From the cell containing the given text, extract its center point as [x, y] coordinate. 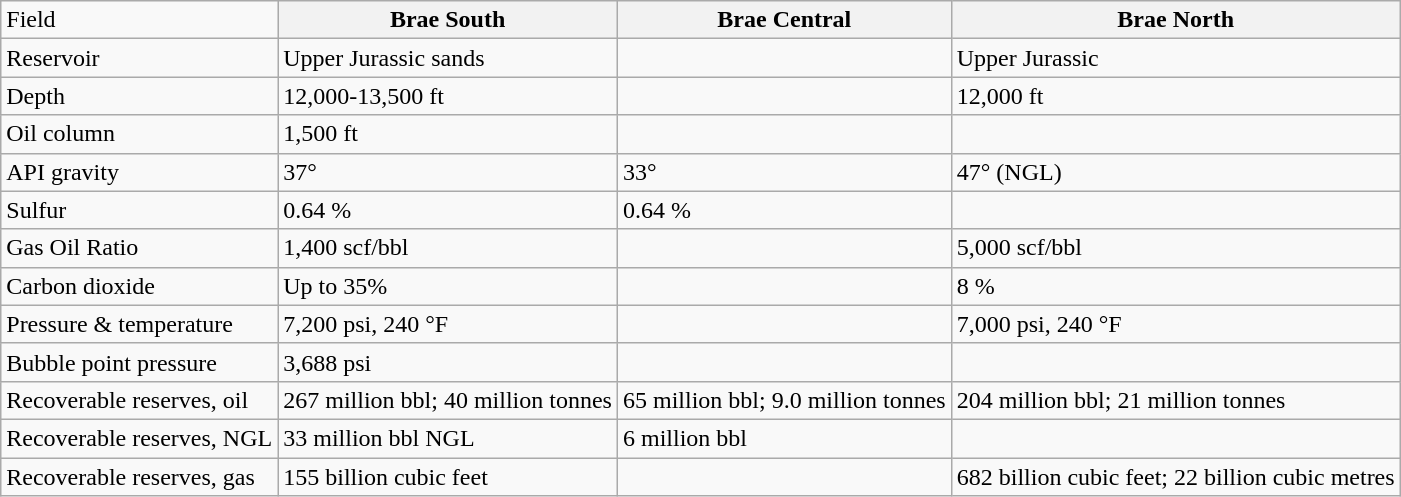
Up to 35% [448, 286]
Recoverable reserves, oil [140, 400]
155 billion cubic feet [448, 477]
API gravity [140, 172]
8 % [1176, 286]
7,000 psi, 240 °F [1176, 324]
Recoverable reserves, gas [140, 477]
33° [784, 172]
267 million bbl; 40 million tonnes [448, 400]
Recoverable reserves, NGL [140, 438]
Gas Oil Ratio [140, 248]
Brae South [448, 20]
Field [140, 20]
5,000 scf/bbl [1176, 248]
682 billion cubic feet; 22 billion cubic metres [1176, 477]
Upper Jurassic sands [448, 58]
7,200 psi, 240 °F [448, 324]
65 million bbl; 9.0 million tonnes [784, 400]
Carbon dioxide [140, 286]
Pressure & temperature [140, 324]
Bubble point pressure [140, 362]
37° [448, 172]
Brae North [1176, 20]
1,500 ft [448, 134]
Oil column [140, 134]
Depth [140, 96]
Upper Jurassic [1176, 58]
3,688 psi [448, 362]
12,000 ft [1176, 96]
1,400 scf/bbl [448, 248]
Reservoir [140, 58]
Brae Central [784, 20]
47° (NGL) [1176, 172]
12,000-13,500 ft [448, 96]
33 million bbl NGL [448, 438]
204 million bbl; 21 million tonnes [1176, 400]
6 million bbl [784, 438]
Sulfur [140, 210]
